Return the (x, y) coordinate for the center point of the cell that contains the specified text.  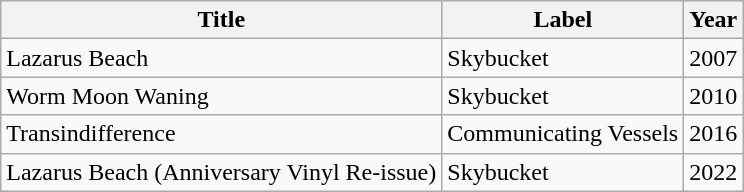
Lazarus Beach (Anniversary Vinyl Re-issue) (222, 172)
Label (563, 20)
2016 (714, 134)
Year (714, 20)
2022 (714, 172)
Lazarus Beach (222, 58)
Transindifference (222, 134)
Title (222, 20)
2007 (714, 58)
Worm Moon Waning (222, 96)
2010 (714, 96)
Communicating Vessels (563, 134)
